Identify which cell holds the provided text, then report its [x, y] central coordinate. 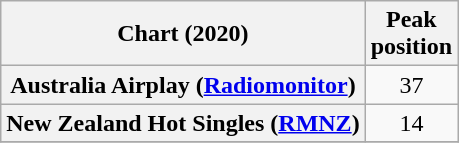
Chart (2020) [183, 34]
Australia Airplay (Radiomonitor) [183, 85]
37 [411, 85]
New Zealand Hot Singles (RMNZ) [183, 123]
Peakposition [411, 34]
14 [411, 123]
